For the text-containing cell, return its midpoint in [x, y] coordinate format. 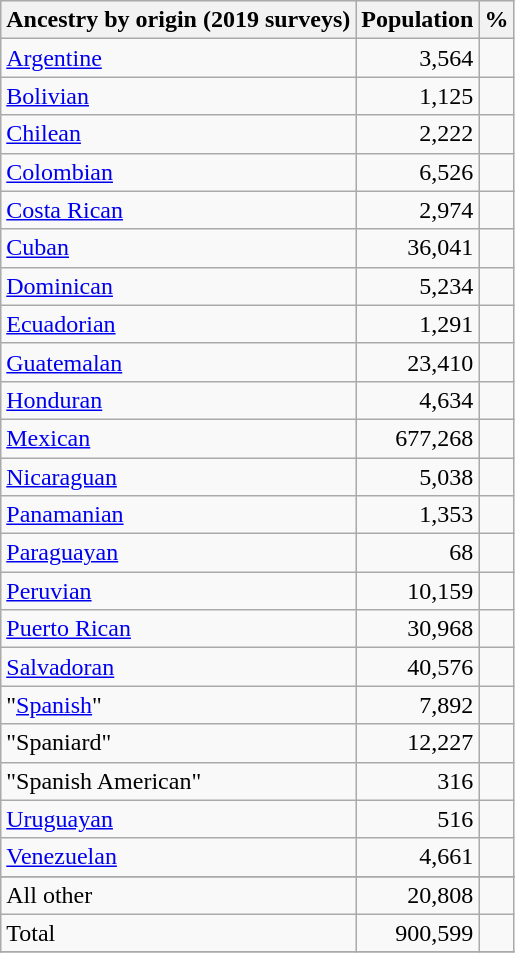
900,599 [418, 933]
677,268 [418, 438]
Chilean [178, 134]
Total [178, 933]
Uruguayan [178, 819]
Venezuelan [178, 857]
3,564 [418, 58]
Cuban [178, 248]
4,661 [418, 857]
7,892 [418, 705]
20,808 [418, 895]
Argentine [178, 58]
23,410 [418, 362]
Colombian [178, 172]
316 [418, 781]
Paraguayan [178, 553]
Dominican [178, 286]
Nicaraguan [178, 477]
Guatemalan [178, 362]
6,526 [418, 172]
40,576 [418, 667]
68 [418, 553]
Honduran [178, 400]
2,222 [418, 134]
36,041 [418, 248]
516 [418, 819]
4,634 [418, 400]
Puerto Rican [178, 629]
10,159 [418, 591]
1,353 [418, 515]
Panamanian [178, 515]
Mexican [178, 438]
5,038 [418, 477]
"Spanish American" [178, 781]
2,974 [418, 210]
Ecuadorian [178, 324]
Population [418, 20]
1,291 [418, 324]
30,968 [418, 629]
Salvadoran [178, 667]
"Spaniard" [178, 743]
12,227 [418, 743]
Ancestry by origin (2019 surveys) [178, 20]
5,234 [418, 286]
Bolivian [178, 96]
"Spanish" [178, 705]
1,125 [418, 96]
All other [178, 895]
Costa Rican [178, 210]
% [496, 20]
Peruvian [178, 591]
